Locate the cell with the specified text and output its [x, y] center coordinate. 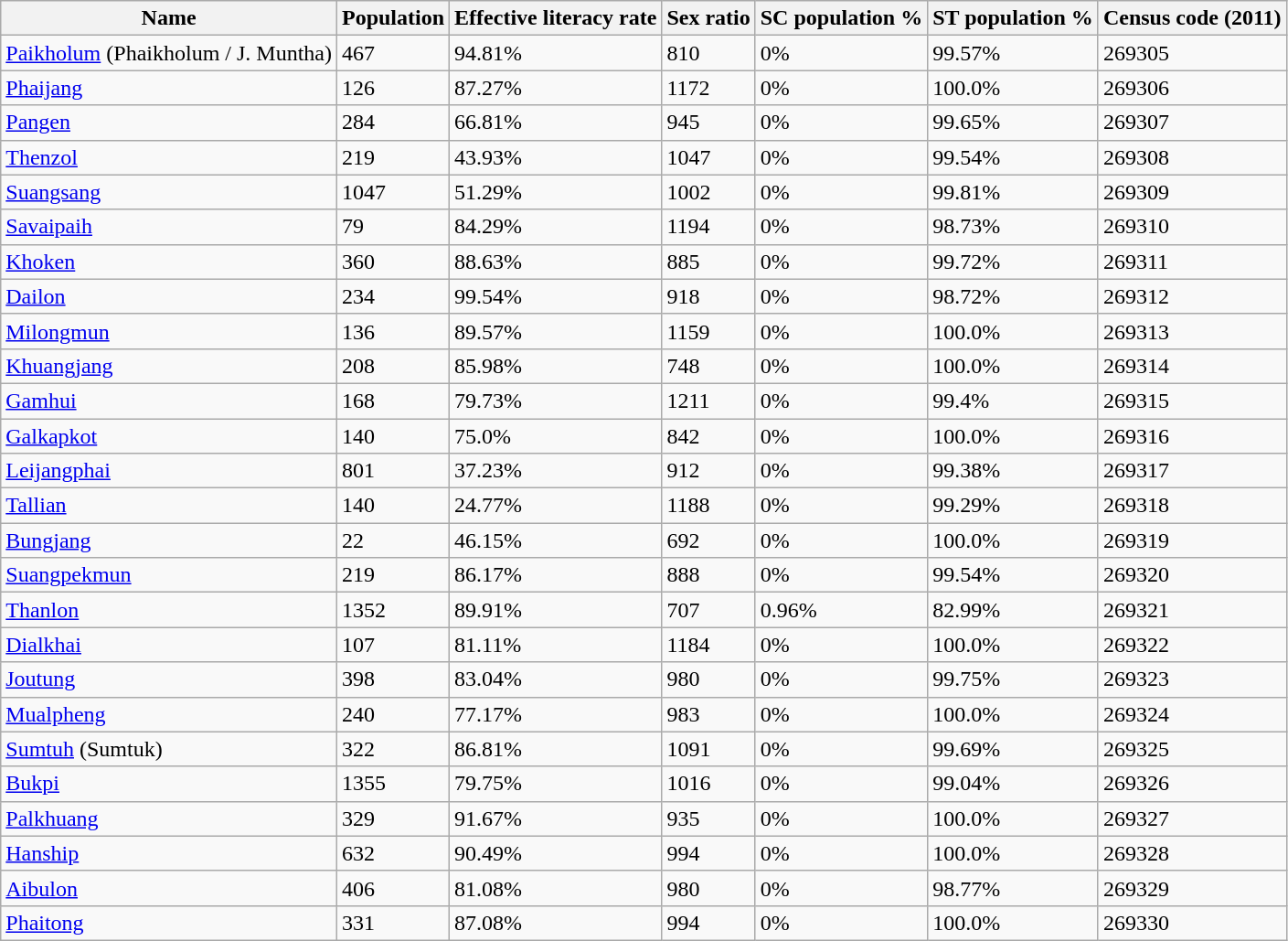
269305 [1192, 53]
99.65% [1013, 123]
Bukpi [169, 784]
945 [708, 123]
269324 [1192, 714]
Name [169, 18]
842 [708, 436]
406 [393, 888]
81.11% [556, 645]
99.29% [1013, 506]
1211 [708, 401]
269314 [1192, 366]
885 [708, 262]
86.81% [556, 749]
269322 [1192, 645]
Pangen [169, 123]
ST population % [1013, 18]
Palkhuang [169, 818]
Effective literacy rate [556, 18]
269315 [1192, 401]
1002 [708, 192]
240 [393, 714]
1159 [708, 331]
98.73% [1013, 227]
329 [393, 818]
Sumtuh (Sumtuk) [169, 749]
98.77% [1013, 888]
918 [708, 296]
Savaipaih [169, 227]
82.99% [1013, 610]
79 [393, 227]
269309 [1192, 192]
Phaitong [169, 923]
234 [393, 296]
Sex ratio [708, 18]
810 [708, 53]
Khuangjang [169, 366]
269311 [1192, 262]
94.81% [556, 53]
Tallian [169, 506]
284 [393, 123]
99.72% [1013, 262]
84.29% [556, 227]
89.91% [556, 610]
269313 [1192, 331]
935 [708, 818]
269319 [1192, 540]
269325 [1192, 749]
Paikholum (Phaikholum / J. Muntha) [169, 53]
1184 [708, 645]
888 [708, 575]
912 [708, 471]
SC population % [841, 18]
Aibulon [169, 888]
Leijangphai [169, 471]
Suangsang [169, 192]
269317 [1192, 471]
98.72% [1013, 296]
Phaijang [169, 88]
Bungjang [169, 540]
46.15% [556, 540]
Hanship [169, 853]
Dailon [169, 296]
99.69% [1013, 749]
1352 [393, 610]
66.81% [556, 123]
269306 [1192, 88]
126 [393, 88]
88.63% [556, 262]
269312 [1192, 296]
467 [393, 53]
Thanlon [169, 610]
77.17% [556, 714]
86.17% [556, 575]
Joutung [169, 679]
Khoken [169, 262]
269310 [1192, 227]
Census code (2011) [1192, 18]
398 [393, 679]
Dialkhai [169, 645]
99.38% [1013, 471]
Galkapkot [169, 436]
269318 [1192, 506]
168 [393, 401]
89.57% [556, 331]
1091 [708, 749]
983 [708, 714]
707 [708, 610]
Milongmun [169, 331]
0.96% [841, 610]
Gamhui [169, 401]
1172 [708, 88]
51.29% [556, 192]
801 [393, 471]
269329 [1192, 888]
Suangpekmun [169, 575]
208 [393, 366]
632 [393, 853]
692 [708, 540]
322 [393, 749]
136 [393, 331]
269307 [1192, 123]
331 [393, 923]
269320 [1192, 575]
91.67% [556, 818]
269308 [1192, 157]
1194 [708, 227]
748 [708, 366]
107 [393, 645]
269321 [1192, 610]
99.57% [1013, 53]
75.0% [556, 436]
269316 [1192, 436]
22 [393, 540]
81.08% [556, 888]
87.08% [556, 923]
87.27% [556, 88]
269330 [1192, 923]
90.49% [556, 853]
1188 [708, 506]
99.4% [1013, 401]
1016 [708, 784]
79.75% [556, 784]
43.93% [556, 157]
360 [393, 262]
99.81% [1013, 192]
24.77% [556, 506]
Mualpheng [169, 714]
79.73% [556, 401]
83.04% [556, 679]
85.98% [556, 366]
269327 [1192, 818]
Thenzol [169, 157]
1355 [393, 784]
269323 [1192, 679]
99.04% [1013, 784]
99.75% [1013, 679]
269326 [1192, 784]
Population [393, 18]
37.23% [556, 471]
269328 [1192, 853]
